Capture the cell that displays the provided text and extract its [x, y] central coordinate. 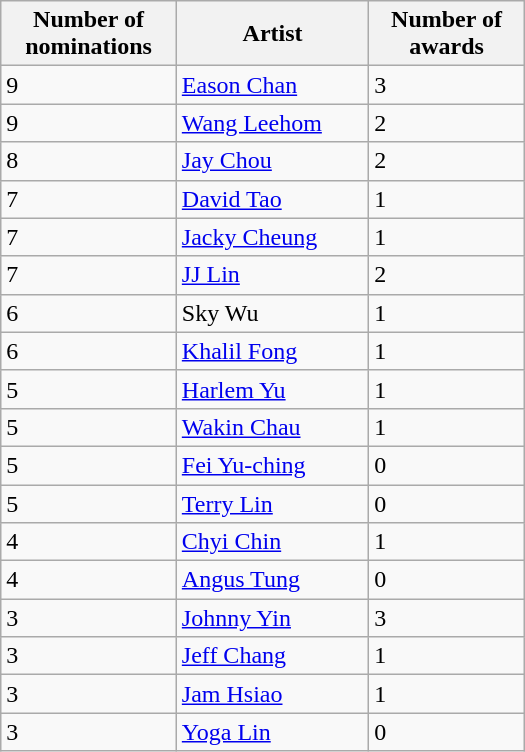
JJ Lin [272, 275]
David Tao [272, 199]
Terry Lin [272, 503]
Johnny Yin [272, 618]
8 [89, 161]
Eason Chan [272, 85]
Yoga Lin [272, 732]
Fei Yu-ching [272, 465]
Harlem Yu [272, 389]
Chyi Chin [272, 542]
Angus Tung [272, 580]
Wakin Chau [272, 427]
Jam Hsiao [272, 694]
Khalil Fong [272, 351]
Jeff Chang [272, 656]
Jay Chou [272, 161]
Artist [272, 34]
Number ofawards [446, 34]
Sky Wu [272, 313]
Jacky Cheung [272, 237]
Wang Leehom [272, 123]
Number ofnominations [89, 34]
